Extract the (X, Y) coordinate from the center of the cell holding the provided text.  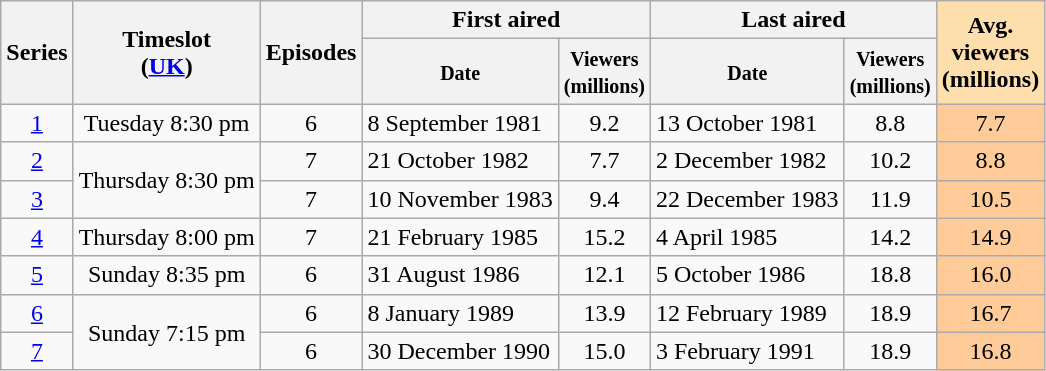
12.1 (604, 275)
Last aired (793, 20)
4 April 1985 (747, 237)
8 September 1981 (460, 123)
31 August 1986 (460, 275)
Sunday 7:15 pm (166, 332)
30 December 1990 (460, 351)
9.4 (604, 199)
3 (37, 199)
2 (37, 161)
Thursday 8:00 pm (166, 237)
First aired (506, 20)
21 February 1985 (460, 237)
10.2 (890, 161)
16.7 (990, 313)
14.2 (890, 237)
Avg.viewers(millions) (990, 52)
4 (37, 237)
5 (37, 275)
12 February 1989 (747, 313)
13.9 (604, 313)
1 (37, 123)
Thursday 8:30 pm (166, 180)
11.9 (890, 199)
16.8 (990, 351)
Timeslot(UK) (166, 52)
22 December 1983 (747, 199)
Sunday 8:35 pm (166, 275)
Episodes (311, 52)
5 October 1986 (747, 275)
2 December 1982 (747, 161)
13 October 1981 (747, 123)
10.5 (990, 199)
8 January 1989 (460, 313)
9.2 (604, 123)
15.2 (604, 237)
18.8 (890, 275)
10 November 1983 (460, 199)
21 October 1982 (460, 161)
15.0 (604, 351)
14.9 (990, 237)
Tuesday 8:30 pm (166, 123)
16.0 (990, 275)
Series (37, 52)
3 February 1991 (747, 351)
